For the text-containing cell, return its midpoint in (X, Y) coordinate format. 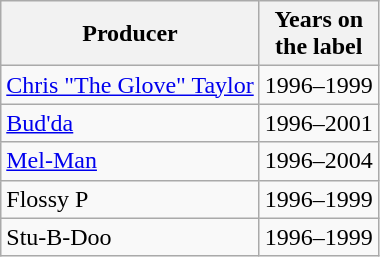
Years onthe label (318, 34)
Mel-Man (130, 161)
Bud'da (130, 123)
1996–2004 (318, 161)
1996–2001 (318, 123)
Stu-B-Doo (130, 237)
Flossy P (130, 199)
Chris "The Glove" Taylor (130, 85)
Producer (130, 34)
